Capture the cell that displays the provided text and extract its [X, Y] central coordinate. 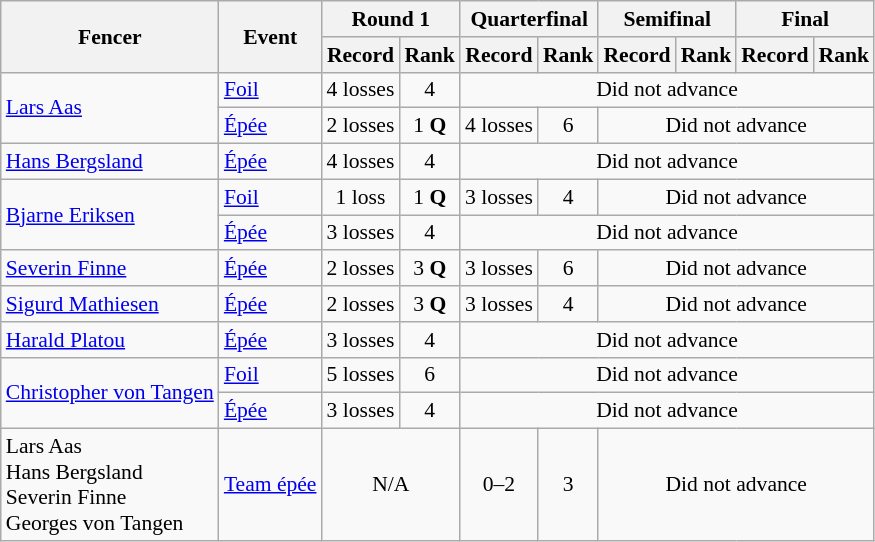
3 [568, 485]
N/A [391, 485]
Severin Finne [110, 269]
Quarterfinal [529, 19]
Hans Bergsland [110, 162]
Bjarne Eriksen [110, 214]
Semifinal [667, 19]
1 loss [361, 197]
Harald Platou [110, 340]
Lars Aas Hans Bergsland Severin Finne Georges von Tangen [110, 485]
0–2 [499, 485]
Sigurd Mathiesen [110, 304]
Lars Aas [110, 108]
Team épée [270, 485]
5 losses [361, 375]
Final [805, 19]
Christopher von Tangen [110, 392]
Fencer [110, 36]
Round 1 [391, 19]
Event [270, 36]
